Provide the (X, Y) coordinate of the cell's center where the given text is located.  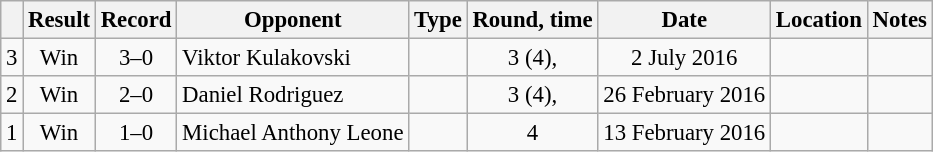
4 (532, 133)
Location (820, 20)
Date (684, 20)
26 February 2016 (684, 95)
Type (438, 20)
Michael Anthony Leone (293, 133)
1 (12, 133)
2–0 (136, 95)
Notes (900, 20)
3–0 (136, 58)
Viktor Kulakovski (293, 58)
1–0 (136, 133)
13 February 2016 (684, 133)
2 July 2016 (684, 58)
2 (12, 95)
Record (136, 20)
Daniel Rodriguez (293, 95)
3 (12, 58)
Opponent (293, 20)
Round, time (532, 20)
Result (60, 20)
